Scan for the cell matching the given text and deliver its (X, Y) coordinate at center. 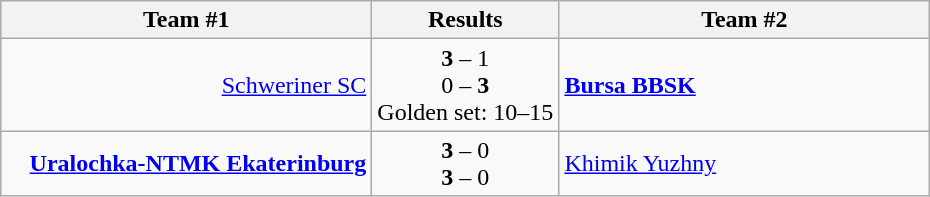
Bursa BBSK (744, 85)
Team #2 (744, 20)
Schweriner SC (186, 85)
Khimik Yuzhny (744, 164)
3 – 1 0 – 3 Golden set: 10–15 (466, 85)
Uralochka-NTMK Ekaterinburg (186, 164)
Results (466, 20)
Team #1 (186, 20)
3 – 0 3 – 0 (466, 164)
